Output the [x, y] coordinate of the center of the cell containing the given text.  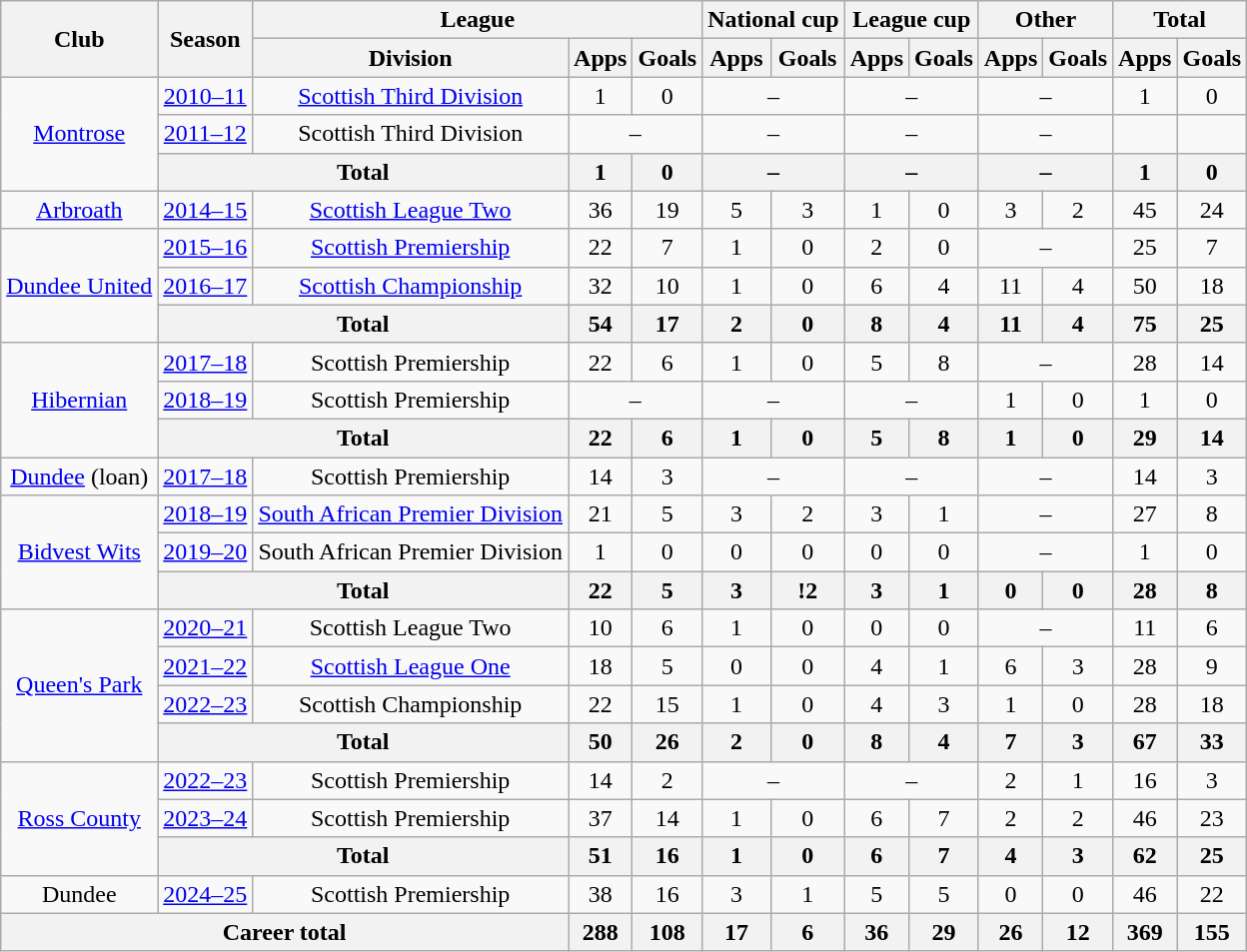
75 [1145, 324]
!2 [807, 590]
155 [1212, 932]
45 [1145, 210]
National cup [773, 20]
Arbroath [80, 210]
Division [411, 58]
38 [601, 894]
2023–24 [206, 818]
54 [601, 324]
369 [1145, 932]
24 [1212, 210]
2014–15 [206, 210]
12 [1078, 932]
32 [601, 286]
Dundee (loan) [80, 476]
2020–21 [206, 628]
Hibernian [80, 400]
21 [601, 514]
Dundee United [80, 286]
37 [601, 818]
2019–20 [206, 552]
9 [1212, 666]
67 [1145, 742]
Other [1045, 20]
2011–12 [206, 134]
Career total [285, 932]
League cup [911, 20]
108 [667, 932]
Season [206, 39]
Dundee [80, 894]
33 [1212, 742]
2015–16 [206, 248]
Bidvest Wits [80, 552]
15 [667, 704]
23 [1212, 818]
Club [80, 39]
2024–25 [206, 894]
27 [1145, 514]
62 [1145, 856]
League [478, 20]
Scottish League One [411, 666]
2021–22 [206, 666]
288 [601, 932]
2010–11 [206, 96]
2016–17 [206, 286]
Montrose [80, 134]
Queen's Park [80, 685]
Ross County [80, 818]
51 [601, 856]
19 [667, 210]
